Determine the (X, Y) coordinate at the center of the cell enclosing the given text.  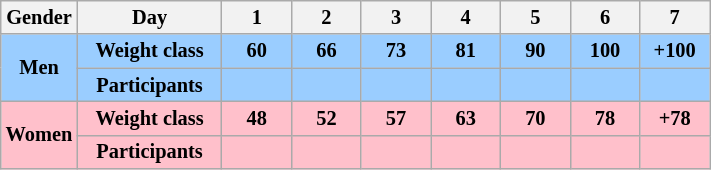
Day (150, 17)
90 (536, 51)
73 (396, 51)
70 (536, 118)
66 (327, 51)
3 (396, 17)
2 (327, 17)
Gender (39, 17)
60 (257, 51)
1 (257, 17)
4 (466, 17)
100 (605, 51)
78 (605, 118)
6 (605, 17)
7 (675, 17)
Women (39, 134)
63 (466, 118)
+100 (675, 51)
48 (257, 118)
81 (466, 51)
5 (536, 17)
57 (396, 118)
Men (39, 68)
+78 (675, 118)
52 (327, 118)
